Capture the cell that displays the provided text and extract its [X, Y] central coordinate. 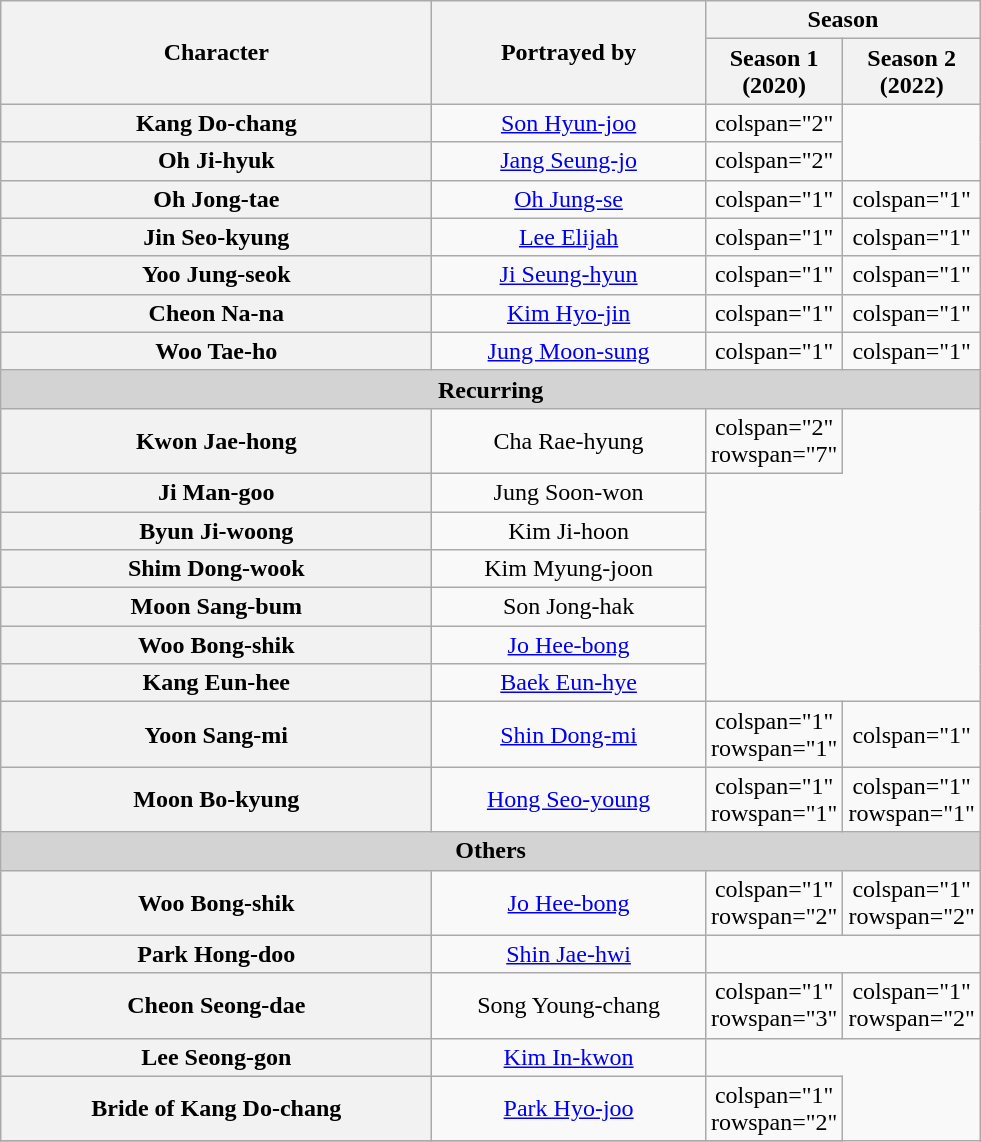
Kim Myung-joon [569, 569]
Lee Elijah [569, 237]
Bride of Kang Do-chang [216, 1108]
Moon Bo-kyung [216, 800]
Shim Dong-wook [216, 569]
Woo Tae-ho [216, 351]
Kang Eun-hee [216, 683]
Shin Jae-hwi [569, 954]
Jung Soon-won [569, 492]
Kang Do-chang [216, 123]
colspan="1" rowspan="3" [774, 1006]
Season 2(2022) [912, 72]
Season [842, 20]
Kim Hyo-jin [569, 313]
Kim Ji-hoon [569, 531]
Hong Seo-young [569, 800]
Season 1(2020) [774, 72]
Jang Seung-jo [569, 161]
Moon Sang-bum [216, 607]
Son Hyun-joo [569, 123]
Park Hong-doo [216, 954]
Jin Seo-kyung [216, 237]
Yoo Jung-seok [216, 275]
Portrayed by [569, 52]
Son Jong-hak [569, 607]
Character [216, 52]
Kwon Jae-hong [216, 440]
Song Young-chang [569, 1006]
Byun Ji-woong [216, 531]
Ji Man-goo [216, 492]
Park Hyo-joo [569, 1108]
Others [491, 851]
Oh Jong-tae [216, 199]
Cheon Na-na [216, 313]
Shin Dong-mi [569, 734]
Yoon Sang-mi [216, 734]
Cha Rae-hyung [569, 440]
Jung Moon-sung [569, 351]
Cheon Seong-dae [216, 1006]
colspan="2" rowspan="7" [774, 440]
Kim In-kwon [569, 1057]
Oh Jung-se [569, 199]
Recurring [491, 389]
Lee Seong-gon [216, 1057]
Ji Seung-hyun [569, 275]
Baek Eun-hye [569, 683]
Oh Ji-hyuk [216, 161]
